Capture the cell that displays the provided text and extract its (X, Y) central coordinate. 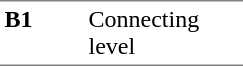
B1 (42, 33)
Connecting level (164, 33)
